Return [x, y] of the center of cell containing provided text 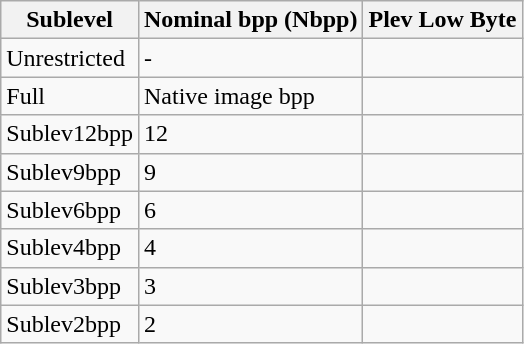
3 [250, 286]
Plev Low Byte [442, 20]
- [250, 58]
Full [70, 96]
2 [250, 324]
Unrestricted [70, 58]
Sublev12bpp [70, 134]
9 [250, 172]
Sublev3bpp [70, 286]
Sublev6bpp [70, 210]
6 [250, 210]
Sublev4bpp [70, 248]
Nominal bpp (Nbpp) [250, 20]
Sublev2bpp [70, 324]
12 [250, 134]
Sublevel [70, 20]
4 [250, 248]
Sublev9bpp [70, 172]
Native image bpp [250, 96]
